Find where the given text appears and provide that cell's center as [x, y] coordinate. 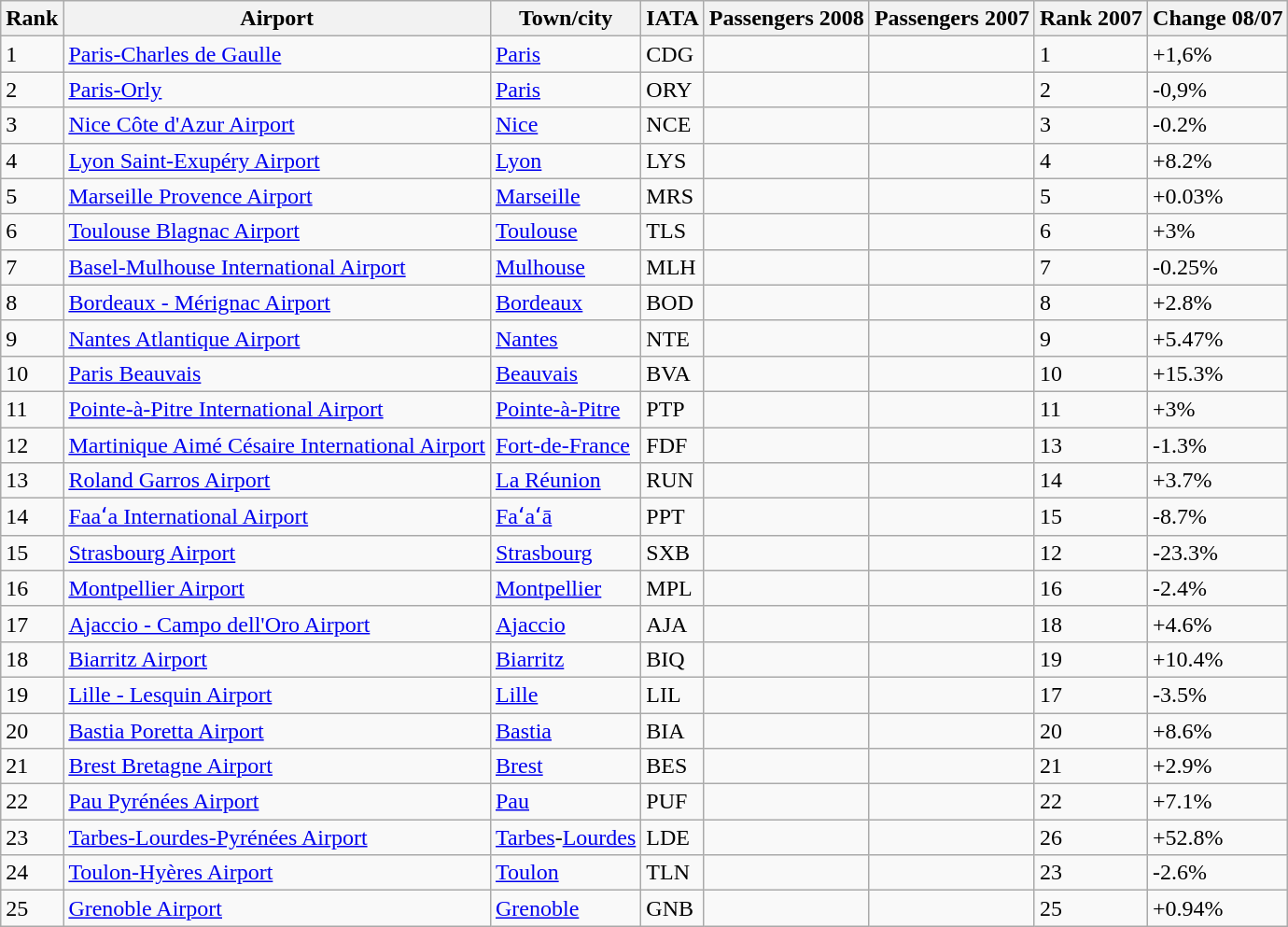
-3.5% [1218, 695]
IATA [673, 19]
Airport [277, 19]
+10.4% [1218, 659]
Paris-Charles de Gaulle [277, 54]
26 [1090, 837]
-8.7% [1218, 517]
Nice [566, 125]
MRS [673, 196]
-2.4% [1218, 588]
Passengers 2008 [786, 19]
Bastia [566, 731]
PUF [673, 802]
Toulon [566, 873]
+2.9% [1218, 766]
+5.47% [1218, 338]
Marseille Provence Airport [277, 196]
ORY [673, 90]
Mulhouse [566, 267]
Nice Côte d'Azur Airport [277, 125]
Roland Garros Airport [277, 481]
Strasbourg Airport [277, 553]
Lyon [566, 161]
Biarritz Airport [277, 659]
+7.1% [1218, 802]
TLN [673, 873]
LIL [673, 695]
NTE [673, 338]
+1,6% [1218, 54]
Tarbes-Lourdes-Pyrénées Airport [277, 837]
Toulouse Blagnac Airport [277, 232]
LDE [673, 837]
Montpellier [566, 588]
Passengers 2007 [952, 19]
CDG [673, 54]
Grenoble [566, 908]
BOD [673, 302]
+8.6% [1218, 731]
BIQ [673, 659]
Rank 2007 [1090, 19]
-0,9% [1218, 90]
BES [673, 766]
Grenoble Airport [277, 908]
Bordeaux [566, 302]
Pau [566, 802]
+52.8% [1218, 837]
Nantes [566, 338]
GNB [673, 908]
Nantes Atlantique Airport [277, 338]
+3.7% [1218, 481]
Toulon-Hyères Airport [277, 873]
Basel-Mulhouse International Airport [277, 267]
-23.3% [1218, 553]
+8.2% [1218, 161]
-0.2% [1218, 125]
Paris-Orly [277, 90]
Toulouse [566, 232]
Beauvais [566, 373]
La Réunion [566, 481]
Biarritz [566, 659]
AJA [673, 624]
NCE [673, 125]
Montpellier Airport [277, 588]
Paris Beauvais [277, 373]
Brest Bretagne Airport [277, 766]
+4.6% [1218, 624]
+0.03% [1218, 196]
PTP [673, 409]
RUN [673, 481]
Ajaccio [566, 624]
-1.3% [1218, 445]
Pau Pyrénées Airport [277, 802]
BVA [673, 373]
Strasbourg [566, 553]
Rank [32, 19]
PPT [673, 517]
Martinique Aimé Césaire International Airport [277, 445]
SXB [673, 553]
-0.25% [1218, 267]
LYS [673, 161]
MPL [673, 588]
Lyon Saint-Exupéry Airport [277, 161]
Faʻaʻā [566, 517]
-2.6% [1218, 873]
Ajaccio - Campo dell'Oro Airport [277, 624]
Bastia Poretta Airport [277, 731]
+0.94% [1218, 908]
Tarbes-Lourdes [566, 837]
FDF [673, 445]
+15.3% [1218, 373]
Pointe-à-Pitre International Airport [277, 409]
MLH [673, 267]
Fort-de-France [566, 445]
24 [32, 873]
Bordeaux - Mérignac Airport [277, 302]
Change 08/07 [1218, 19]
Brest [566, 766]
Marseille [566, 196]
Lille - Lesquin Airport [277, 695]
+2.8% [1218, 302]
Town/city [566, 19]
Pointe-à-Pitre [566, 409]
TLS [673, 232]
BIA [673, 731]
Lille [566, 695]
Faaʻa International Airport [277, 517]
